Search for the cell housing the specified text and yield its [X, Y] center coordinate. 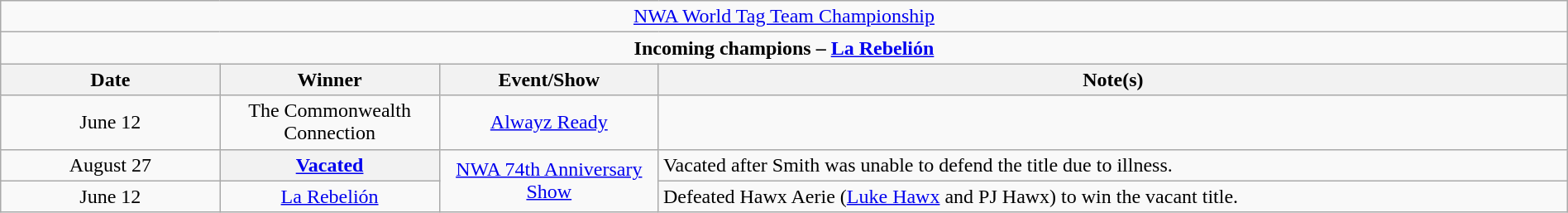
NWA World Tag Team Championship [784, 17]
Vacated [329, 165]
August 27 [111, 165]
Alwayz Ready [549, 123]
Date [111, 80]
Event/Show [549, 80]
Note(s) [1113, 80]
La Rebelión [329, 196]
Incoming champions – La Rebelión [784, 48]
The Commonwealth Connection [329, 123]
Defeated Hawx Aerie (Luke Hawx and PJ Hawx) to win the vacant title. [1113, 196]
NWA 74th Anniversary Show [549, 181]
Winner [329, 80]
Vacated after Smith was unable to defend the title due to illness. [1113, 165]
